Determine the [x, y] coordinate at the center of the cell enclosing the given text.  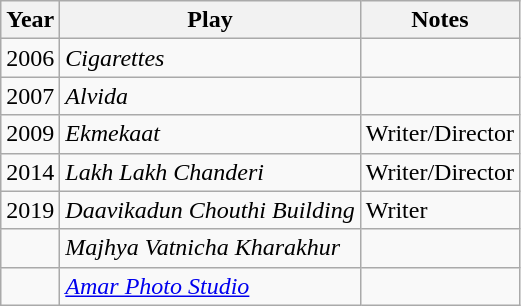
2006 [30, 58]
Year [30, 20]
Play [210, 20]
2009 [30, 134]
Daavikadun Chouthi Building [210, 210]
Lakh Lakh Chanderi [210, 172]
Writer [440, 210]
Alvida [210, 96]
Ekmekaat [210, 134]
Cigarettes [210, 58]
2019 [30, 210]
2014 [30, 172]
Majhya Vatnicha Kharakhur [210, 248]
Amar Photo Studio [210, 286]
2007 [30, 96]
Notes [440, 20]
